Output the [x, y] coordinate of the center of the cell containing the given text.  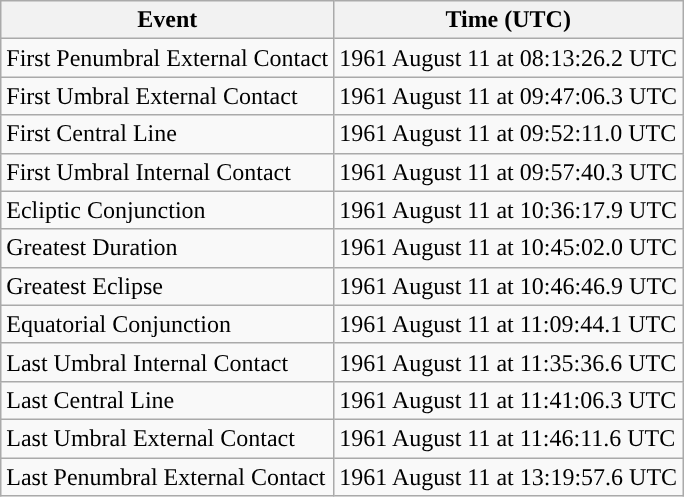
1961 August 11 at 10:45:02.0 UTC [508, 248]
First Central Line [168, 134]
Last Umbral Internal Contact [168, 362]
Greatest Duration [168, 248]
Last Umbral External Contact [168, 438]
1961 August 11 at 09:47:06.3 UTC [508, 96]
1961 August 11 at 09:52:11.0 UTC [508, 134]
1961 August 11 at 09:57:40.3 UTC [508, 172]
Time (UTC) [508, 20]
Equatorial Conjunction [168, 324]
1961 August 11 at 11:46:11.6 UTC [508, 438]
First Penumbral External Contact [168, 58]
Greatest Eclipse [168, 286]
Event [168, 20]
1961 August 11 at 10:36:17.9 UTC [508, 210]
Ecliptic Conjunction [168, 210]
Last Central Line [168, 400]
First Umbral External Contact [168, 96]
1961 August 11 at 10:46:46.9 UTC [508, 286]
1961 August 11 at 13:19:57.6 UTC [508, 477]
1961 August 11 at 08:13:26.2 UTC [508, 58]
Last Penumbral External Contact [168, 477]
1961 August 11 at 11:41:06.3 UTC [508, 400]
First Umbral Internal Contact [168, 172]
1961 August 11 at 11:09:44.1 UTC [508, 324]
1961 August 11 at 11:35:36.6 UTC [508, 362]
